Search for the cell housing the specified text and yield its [X, Y] center coordinate. 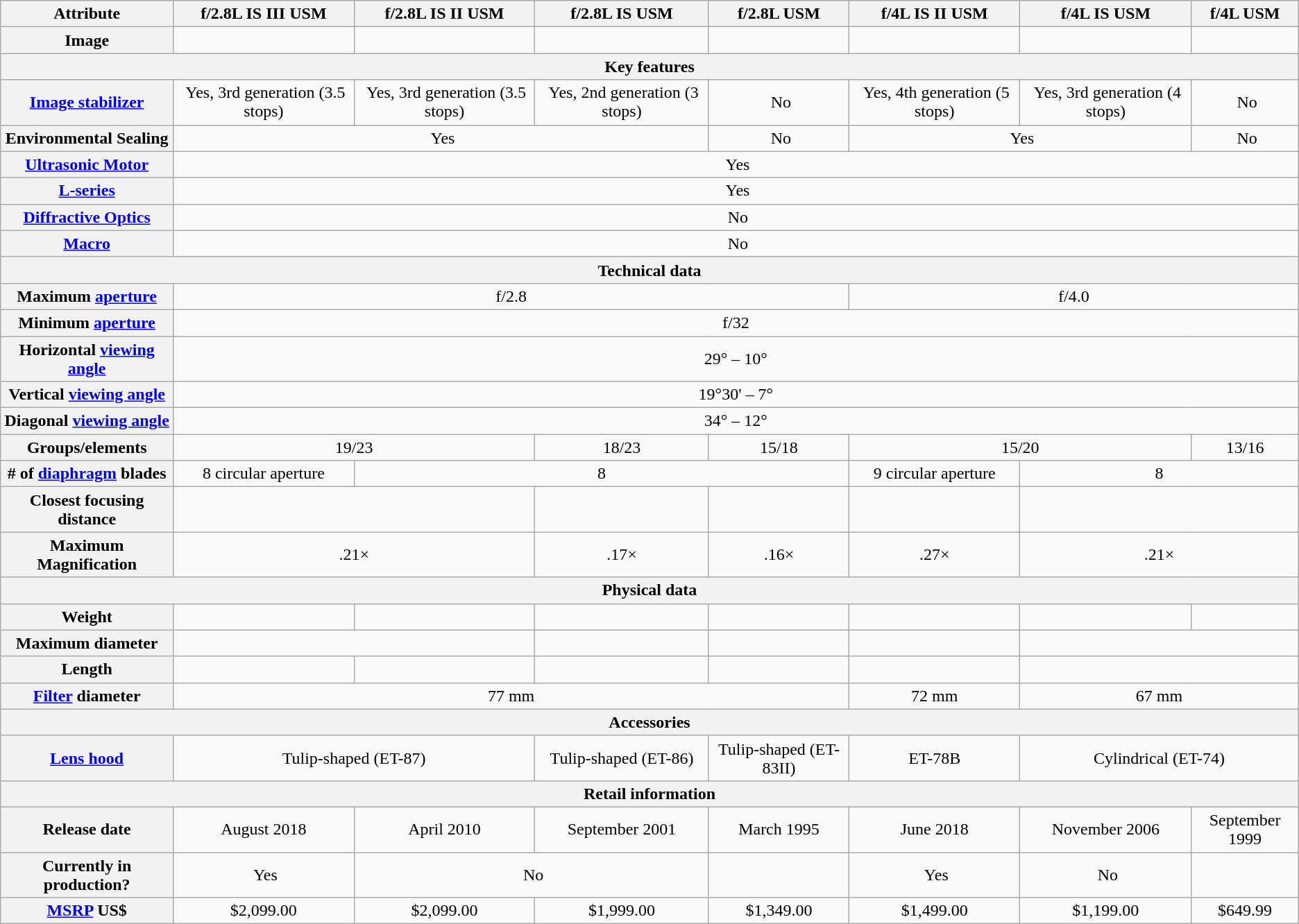
Environmental Sealing [87, 138]
.27× [935, 555]
f/32 [736, 323]
March 1995 [779, 830]
Maximum diameter [87, 643]
18/23 [622, 447]
Currently in production? [87, 874]
Groups/elements [87, 447]
19/23 [354, 447]
15/20 [1020, 447]
Attribute [87, 14]
.16× [779, 555]
August 2018 [264, 830]
f/4.0 [1074, 296]
9 circular aperture [935, 474]
34° – 12° [736, 421]
Technical data [649, 270]
Maximum aperture [87, 296]
Image [87, 40]
Filter diameter [87, 696]
67 mm [1159, 696]
Diffractive Optics [87, 217]
April 2010 [444, 830]
Ultrasonic Motor [87, 164]
June 2018 [935, 830]
Horizontal viewing angle [87, 358]
# of diaphragm blades [87, 474]
September 1999 [1245, 830]
Closest focusing distance [87, 509]
$1,499.00 [935, 911]
Vertical viewing angle [87, 395]
Release date [87, 830]
$1,349.00 [779, 911]
Key features [649, 67]
72 mm [935, 696]
November 2006 [1106, 830]
$649.99 [1245, 911]
Yes, 2nd generation (3 stops) [622, 103]
Diagonal viewing angle [87, 421]
Tulip-shaped (ET-86) [622, 758]
Minimum aperture [87, 323]
8 circular aperture [264, 474]
L-series [87, 191]
Physical data [649, 590]
77 mm [511, 696]
15/18 [779, 447]
f/2.8L IS II USM [444, 14]
$1,199.00 [1106, 911]
Lens hood [87, 758]
Accessories [649, 722]
Tulip-shaped (ET-87) [354, 758]
Image stabilizer [87, 103]
f/4L USM [1245, 14]
29° – 10° [736, 358]
f/2.8 [511, 296]
Cylindrical (ET-74) [1159, 758]
Tulip-shaped (ET-83II) [779, 758]
f/2.8L IS III USM [264, 14]
.17× [622, 555]
$1,999.00 [622, 911]
Weight [87, 617]
f/2.8L IS USM [622, 14]
Yes, 3rd generation (4 stops) [1106, 103]
19°30' – 7° [736, 395]
Macro [87, 243]
f/2.8L USM [779, 14]
f/4L IS II USM [935, 14]
September 2001 [622, 830]
Retail information [649, 794]
Length [87, 669]
f/4L IS USM [1106, 14]
ET-78B [935, 758]
Yes, 4th generation (5 stops) [935, 103]
Maximum Magnification [87, 555]
MSRP US$ [87, 911]
13/16 [1245, 447]
